For the text-containing cell, return its midpoint in [X, Y] coordinate format. 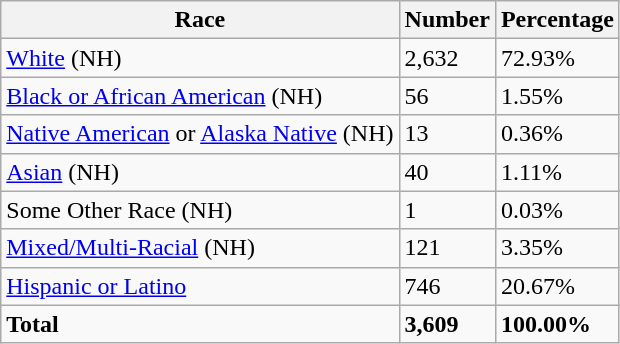
Native American or Alaska Native (NH) [200, 134]
0.36% [557, 134]
2,632 [447, 58]
Total [200, 324]
3,609 [447, 324]
1.11% [557, 172]
White (NH) [200, 58]
20.67% [557, 286]
100.00% [557, 324]
121 [447, 248]
1.55% [557, 96]
40 [447, 172]
0.03% [557, 210]
3.35% [557, 248]
1 [447, 210]
Black or African American (NH) [200, 96]
Asian (NH) [200, 172]
Percentage [557, 20]
Mixed/Multi-Racial (NH) [200, 248]
Hispanic or Latino [200, 286]
13 [447, 134]
Number [447, 20]
72.93% [557, 58]
Race [200, 20]
56 [447, 96]
Some Other Race (NH) [200, 210]
746 [447, 286]
